From the cell containing the given text, extract its center point as [x, y] coordinate. 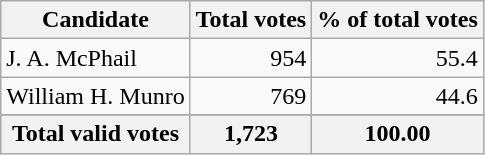
100.00 [398, 134]
Total votes [251, 20]
1,723 [251, 134]
954 [251, 58]
Candidate [96, 20]
44.6 [398, 96]
J. A. McPhail [96, 58]
Total valid votes [96, 134]
55.4 [398, 58]
William H. Munro [96, 96]
% of total votes [398, 20]
769 [251, 96]
